Determine the [X, Y] coordinate at the center of the cell enclosing the given text.  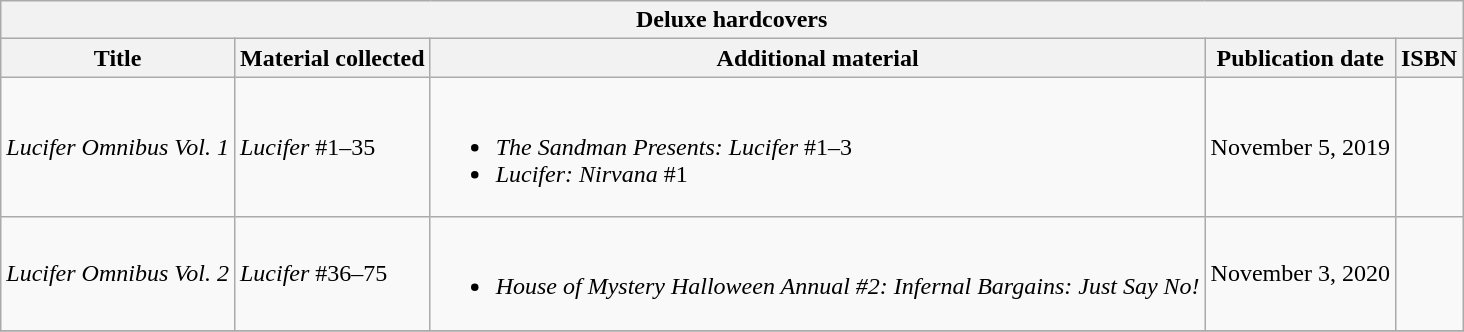
November 3, 2020 [1300, 274]
Lucifer Omnibus Vol. 1 [118, 147]
The Sandman Presents: Lucifer #1–3Lucifer: Nirvana #1 [818, 147]
November 5, 2019 [1300, 147]
Title [118, 58]
Lucifer #36–75 [332, 274]
Lucifer #1–35 [332, 147]
Lucifer Omnibus Vol. 2 [118, 274]
Publication date [1300, 58]
House of Mystery Halloween Annual #2: Infernal Bargains: Just Say No! [818, 274]
Deluxe hardcovers [732, 20]
Additional material [818, 58]
Material collected [332, 58]
ISBN [1428, 58]
